Search for the cell housing the specified text and yield its [X, Y] center coordinate. 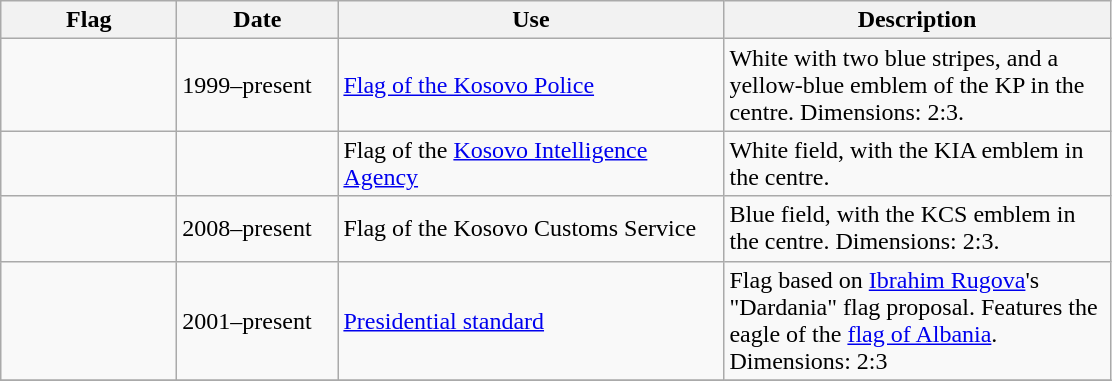
Flag of the Kosovo Police [531, 85]
Flag of the Kosovo Customs Service [531, 228]
Description [917, 20]
1999–present [258, 85]
White with two blue stripes, and a yellow-blue emblem of the KP in the centre. Dimensions: 2:3. [917, 85]
Flag based on Ibrahim Rugova's "Dardania" flag proposal. Features the eagle of the flag of Albania. Dimensions: 2:3 [917, 320]
Flag [89, 20]
2008–present [258, 228]
2001–present [258, 320]
Presidential standard [531, 320]
Blue field, with the KCS emblem in the centre. Dimensions: 2:3. [917, 228]
White field, with the KIA emblem in the centre. [917, 164]
Use [531, 20]
Date [258, 20]
Flag of the Kosovo Intelligence Agency [531, 164]
